Detect which cell encompasses the target text, then output its [X, Y] center coordinate. 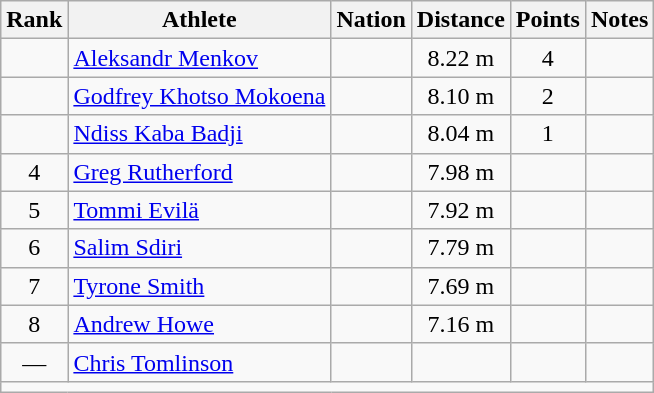
Notes [619, 20]
— [34, 362]
Tyrone Smith [200, 286]
1 [548, 134]
7.98 m [460, 172]
Athlete [200, 20]
7.69 m [460, 286]
7 [34, 286]
7.16 m [460, 324]
7.92 m [460, 210]
Andrew Howe [200, 324]
8.22 m [460, 58]
8 [34, 324]
Ndiss Kaba Badji [200, 134]
Rank [34, 20]
5 [34, 210]
Distance [460, 20]
Godfrey Khotso Mokoena [200, 96]
8.10 m [460, 96]
6 [34, 248]
Tommi Evilä [200, 210]
Greg Rutherford [200, 172]
2 [548, 96]
7.79 m [460, 248]
8.04 m [460, 134]
Aleksandr Menkov [200, 58]
Chris Tomlinson [200, 362]
Nation [371, 20]
Salim Sdiri [200, 248]
Points [548, 20]
